Determine the (X, Y) coordinate at the center of the cell enclosing the given text.  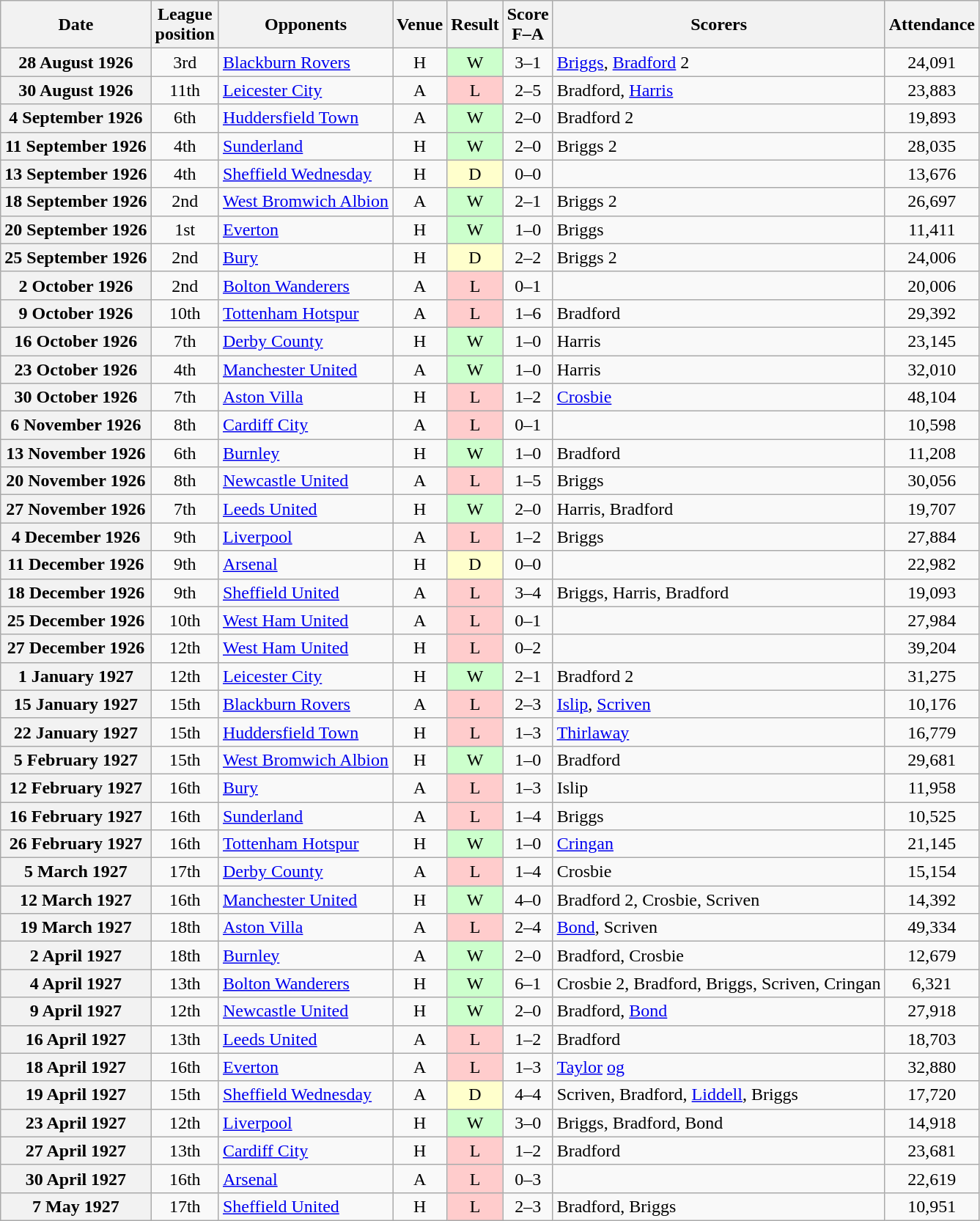
11 December 1926 (76, 565)
Bradford, Briggs (718, 1206)
Briggs, Bradford 2 (718, 62)
29,392 (932, 313)
22,619 (932, 1178)
18 September 1926 (76, 202)
Taylor og (718, 1067)
15,154 (932, 872)
Crosbie 2, Bradford, Briggs, Scriven, Cringan (718, 983)
1 January 1927 (76, 676)
3–1 (528, 62)
23,883 (932, 90)
2 April 1927 (76, 956)
Thirlaway (718, 732)
10,598 (932, 425)
4 September 1926 (76, 118)
27,984 (932, 620)
4 December 1926 (76, 537)
13,676 (932, 174)
29,681 (932, 760)
2 October 1926 (76, 285)
Islip (718, 788)
10,951 (932, 1206)
30 October 1926 (76, 397)
5 March 1927 (76, 872)
7 May 1927 (76, 1206)
1–5 (528, 481)
10,525 (932, 816)
1st (185, 230)
1–6 (528, 313)
19,093 (932, 593)
30 August 1926 (76, 90)
Cringan (718, 844)
16,779 (932, 732)
11,208 (932, 453)
23 October 1926 (76, 369)
28,035 (932, 146)
20 November 1926 (76, 481)
Islip, Scriven (718, 704)
Briggs, Bradford, Bond (718, 1123)
26 February 1927 (76, 844)
21,145 (932, 844)
18 April 1927 (76, 1067)
13 November 1926 (76, 453)
11th (185, 90)
18 December 1926 (76, 593)
0–2 (528, 648)
30,056 (932, 481)
39,204 (932, 648)
16 February 1927 (76, 816)
6 November 1926 (76, 425)
13 September 1926 (76, 174)
6,321 (932, 983)
Bradford, Crosbie (718, 956)
18,703 (932, 1039)
23 April 1927 (76, 1123)
Opponents (305, 25)
Attendance (932, 25)
12 March 1927 (76, 900)
48,104 (932, 397)
25 December 1926 (76, 620)
12,679 (932, 956)
3rd (185, 62)
4–0 (528, 900)
Bradford, Harris (718, 90)
Venue (420, 25)
22,982 (932, 565)
19 March 1927 (76, 928)
20,006 (932, 285)
20 September 1926 (76, 230)
19,893 (932, 118)
24,006 (932, 257)
Harris, Bradford (718, 509)
27 December 1926 (76, 648)
9 October 1926 (76, 313)
Bond, Scriven (718, 928)
Date (76, 25)
2–4 (528, 928)
22 January 1927 (76, 732)
24,091 (932, 62)
ScoreF–A (528, 25)
30 April 1927 (76, 1178)
28 August 1926 (76, 62)
16 April 1927 (76, 1039)
3–0 (528, 1123)
4–4 (528, 1095)
14,918 (932, 1123)
25 September 1926 (76, 257)
6–1 (528, 983)
32,010 (932, 369)
Scorers (718, 25)
0–3 (528, 1178)
Bradford 2, Crosbie, Scriven (718, 900)
Bradford, Bond (718, 1011)
26,697 (932, 202)
10,176 (932, 704)
19 April 1927 (76, 1095)
5 February 1927 (76, 760)
Scriven, Bradford, Liddell, Briggs (718, 1095)
19,707 (932, 509)
4 April 1927 (76, 983)
11,411 (932, 230)
17,720 (932, 1095)
23,681 (932, 1151)
14,392 (932, 900)
2–5 (528, 90)
15 January 1927 (76, 704)
11 September 1926 (76, 146)
32,880 (932, 1067)
49,334 (932, 928)
31,275 (932, 676)
27,918 (932, 1011)
9 April 1927 (76, 1011)
23,145 (932, 341)
Result (475, 25)
27 April 1927 (76, 1151)
27,884 (932, 537)
27 November 1926 (76, 509)
12 February 1927 (76, 788)
16 October 1926 (76, 341)
Leagueposition (185, 25)
2–2 (528, 257)
Briggs, Harris, Bradford (718, 593)
11,958 (932, 788)
3–4 (528, 593)
